Extract the (x, y) coordinate from the center of the cell holding the provided text.  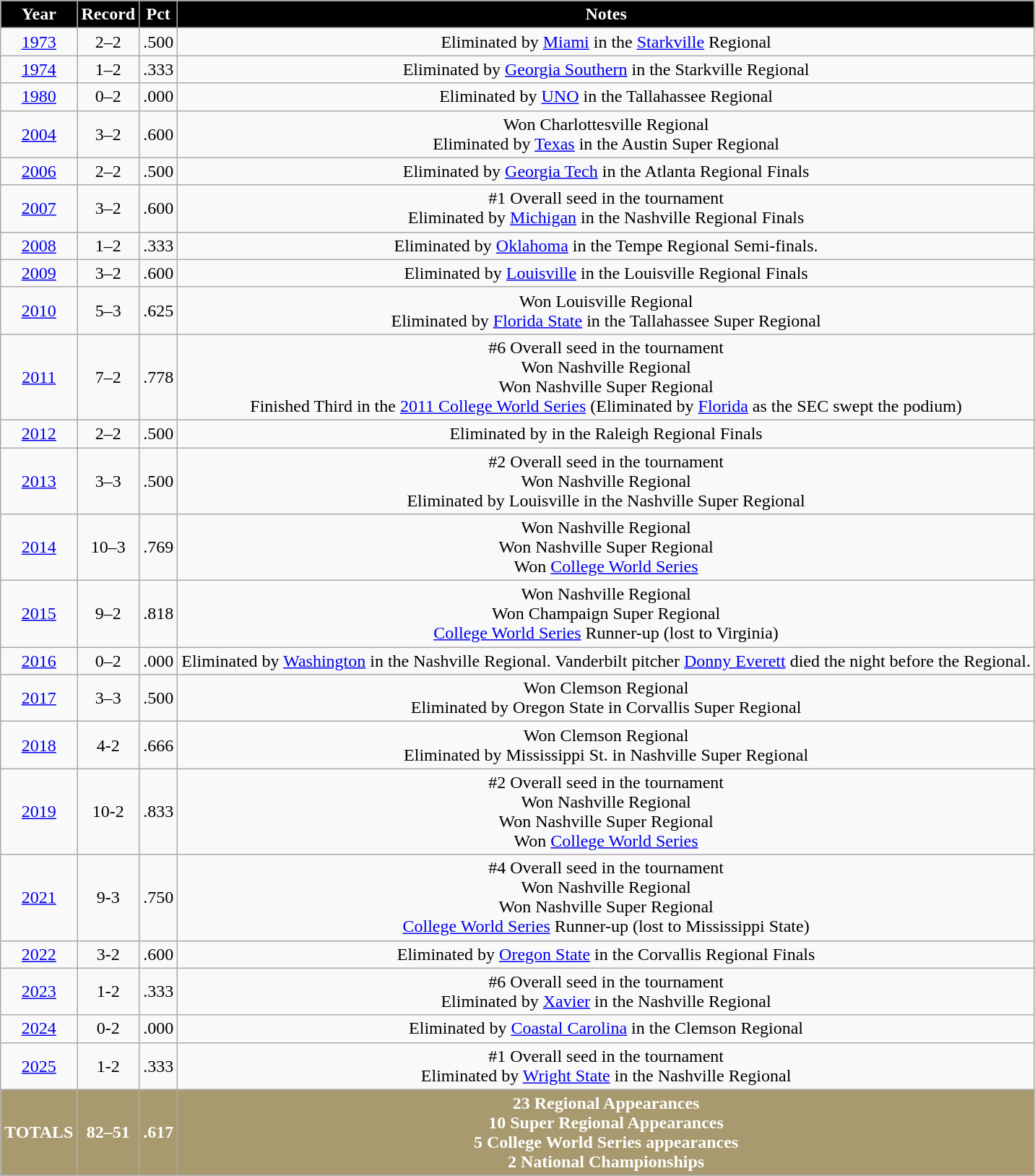
Eliminated by Washington in the Nashville Regional. Vanderbilt pitcher Donny Everett died the night before the Regional. (607, 661)
#1 Overall seed in the tournamentEliminated by Wright State in the Nashville Regional (607, 1066)
2014 (39, 548)
.666 (159, 745)
10-2 (108, 812)
Eliminated by Oklahoma in the Tempe Regional Semi-finals. (607, 246)
.833 (159, 812)
Record (108, 14)
5–3 (108, 311)
2023 (39, 991)
Eliminated by in the Raleigh Regional Finals (607, 433)
.625 (159, 311)
2009 (39, 273)
3-2 (108, 954)
#1 Overall seed in the tournamentEliminated by Michigan in the Nashville Regional Finals (607, 208)
Notes (607, 14)
1980 (39, 97)
Won Louisville RegionalEliminated by Florida State in the Tallahassee Super Regional (607, 311)
2016 (39, 661)
23 Regional Appearances10 Super Regional Appearances5 College World Series appearances2 National Championships (607, 1133)
4-2 (108, 745)
2021 (39, 897)
0-2 (108, 1029)
Won Charlottesville RegionalEliminated by Texas in the Austin Super Regional (607, 134)
7–2 (108, 377)
Eliminated by Coastal Carolina in the Clemson Regional (607, 1029)
Pct (159, 14)
2013 (39, 481)
1974 (39, 69)
2006 (39, 171)
2010 (39, 311)
2017 (39, 698)
Eliminated by UNO in the Tallahassee Regional (607, 97)
2024 (39, 1029)
Won Nashville RegionalWon Nashville Super RegionalWon College World Series (607, 548)
#4 Overall seed in the tournamentWon Nashville RegionalWon Nashville Super RegionalCollege World Series Runner-up (lost to Mississippi State) (607, 897)
9–2 (108, 614)
.617 (159, 1133)
.769 (159, 548)
82–51 (108, 1133)
#2 Overall seed in the tournamentWon Nashville RegionalWon Nashville Super RegionalWon College World Series (607, 812)
.818 (159, 614)
2015 (39, 614)
2025 (39, 1066)
Eliminated by Miami in the Starkville Regional (607, 42)
2004 (39, 134)
2011 (39, 377)
2008 (39, 246)
Eliminated by Georgia Southern in the Starkville Regional (607, 69)
#6 Overall seed in the tournamentEliminated by Xavier in the Nashville Regional (607, 991)
2019 (39, 812)
2012 (39, 433)
9-3 (108, 897)
Eliminated by Georgia Tech in the Atlanta Regional Finals (607, 171)
2018 (39, 745)
Eliminated by Oregon State in the Corvallis Regional Finals (607, 954)
.778 (159, 377)
10–3 (108, 548)
#2 Overall seed in the tournamentWon Nashville RegionalEliminated by Louisville in the Nashville Super Regional (607, 481)
Won Clemson RegionalEliminated by Oregon State in Corvallis Super Regional (607, 698)
TOTALS (39, 1133)
Won Nashville RegionalWon Champaign Super RegionalCollege World Series Runner-up (lost to Virginia) (607, 614)
Eliminated by Louisville in the Louisville Regional Finals (607, 273)
1973 (39, 42)
Year (39, 14)
2007 (39, 208)
2022 (39, 954)
Won Clemson RegionalEliminated by Mississippi St. in Nashville Super Regional (607, 745)
.750 (159, 897)
